Scan for the cell matching the given text and deliver its (x, y) coordinate at center. 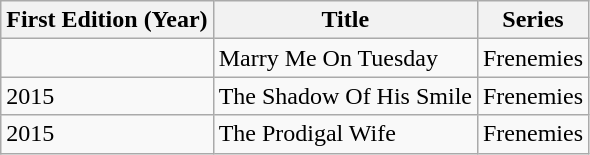
First Edition (Year) (107, 20)
The Prodigal Wife (345, 134)
The Shadow Of His Smile (345, 96)
Title (345, 20)
Marry Me On Tuesday (345, 58)
Series (532, 20)
